Output the (x, y) coordinate of the center of the cell containing the given text.  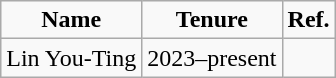
Name (72, 20)
2023–present (212, 58)
Tenure (212, 20)
Ref. (308, 20)
Lin You-Ting (72, 58)
